Capture the cell that displays the provided text and extract its (x, y) central coordinate. 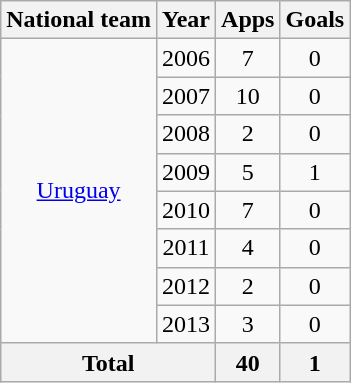
2008 (186, 134)
2013 (186, 324)
40 (248, 362)
Year (186, 20)
2006 (186, 58)
National team (79, 20)
3 (248, 324)
4 (248, 248)
2009 (186, 172)
2007 (186, 96)
5 (248, 172)
10 (248, 96)
Total (108, 362)
2011 (186, 248)
2010 (186, 210)
Goals (315, 20)
Uruguay (79, 191)
Apps (248, 20)
2012 (186, 286)
